Extract the [X, Y] coordinate from the center of the cell holding the provided text.  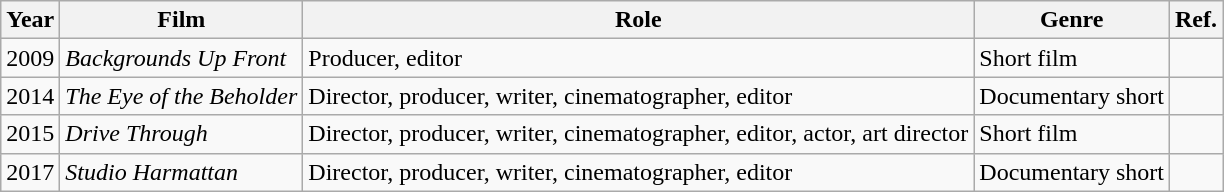
2009 [30, 58]
Ref. [1196, 20]
Drive Through [182, 134]
Producer, editor [638, 58]
2015 [30, 134]
Film [182, 20]
2014 [30, 96]
2017 [30, 172]
Genre [1072, 20]
Role [638, 20]
The Eye of the Beholder [182, 96]
Backgrounds Up Front [182, 58]
Studio Harmattan [182, 172]
Year [30, 20]
Director, producer, writer, cinematographer, editor, actor, art director [638, 134]
